Search for the cell housing the specified text and yield its [x, y] center coordinate. 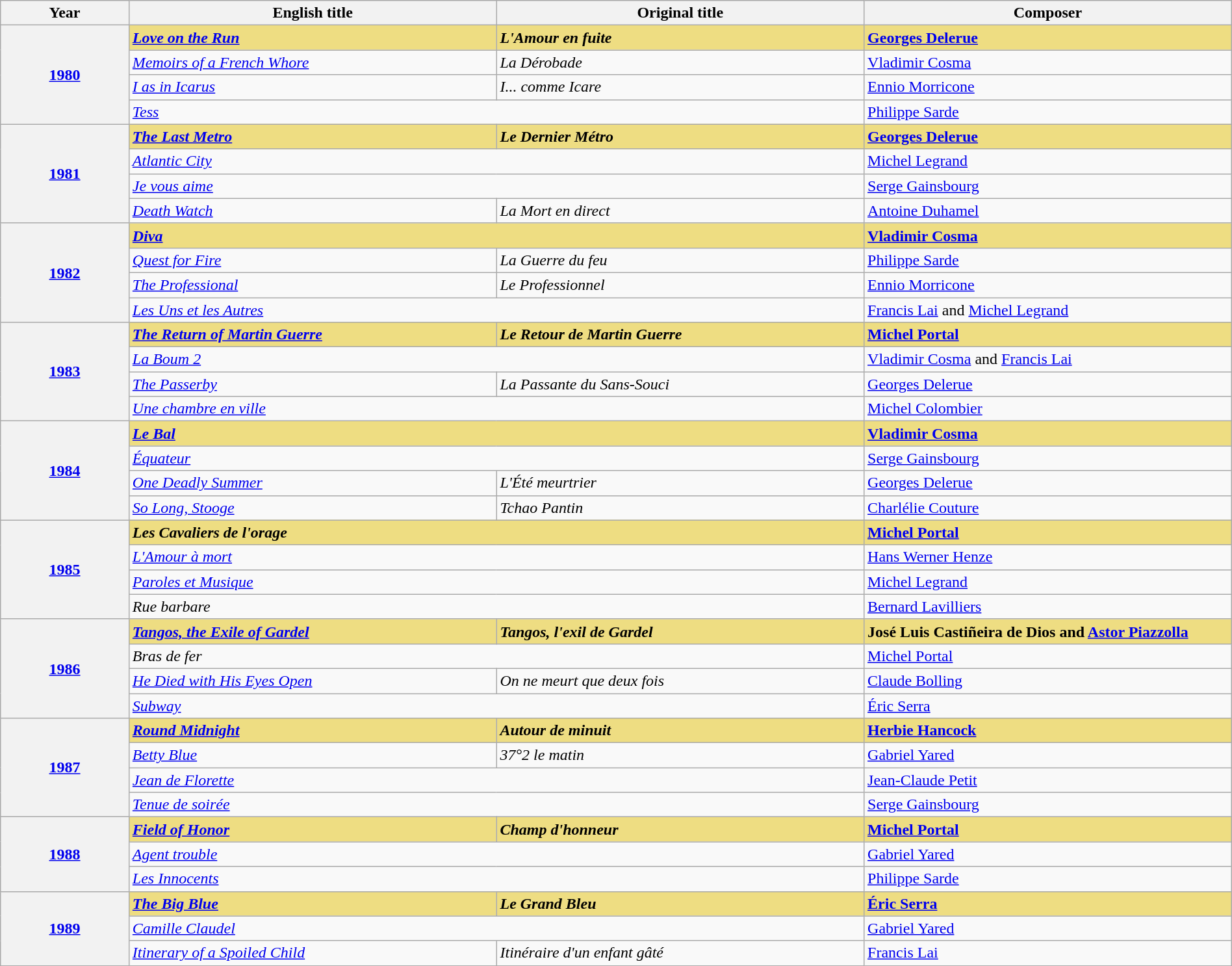
Field of Honor [313, 829]
Diva [496, 235]
The Professional [313, 285]
L'Amour à mort [496, 557]
Bernard Lavilliers [1048, 607]
1984 [65, 471]
L'Amour en fuite [680, 38]
1983 [65, 372]
Francis Lai and Michel Legrand [1048, 310]
The Last Metro [313, 137]
Year [65, 13]
Tchao Pantin [680, 508]
1982 [65, 272]
I as in Icarus [313, 87]
One Deadly Summer [313, 483]
Les Innocents [496, 879]
So Long, Stooge [313, 508]
Quest for Fire [313, 260]
Tangos, the Exile of Gardel [313, 631]
Itinerary of a Spoiled Child [313, 953]
1987 [65, 768]
Herbie Hancock [1048, 731]
Tenue de soirée [496, 805]
L'Été meurtrier [680, 483]
The Big Blue [313, 904]
Tess [496, 112]
La Dérobade [680, 62]
Les Uns et les Autres [496, 310]
Charlélie Couture [1048, 508]
Paroles et Musique [496, 582]
I... comme Icare [680, 87]
Michel Colombier [1048, 409]
1988 [65, 854]
On ne meurt que deux fois [680, 681]
Autour de minuit [680, 731]
1985 [65, 569]
Jean-Claude Petit [1048, 780]
The Passerby [313, 384]
1980 [65, 75]
37°2 le matin [680, 755]
Atlantic City [496, 161]
Antoine Duhamel [1048, 211]
Itinéraire d'un enfant gâté [680, 953]
Le Grand Bleu [680, 904]
Love on the Run [313, 38]
Claude Bolling [1048, 681]
Subway [496, 705]
Une chambre en ville [496, 409]
La Boum 2 [496, 359]
Le Professionnel [680, 285]
Le Retour de Martin Guerre [680, 335]
Agent trouble [496, 854]
1989 [65, 928]
Vladimir Cosma and Francis Lai [1048, 359]
Betty Blue [313, 755]
Camille Claudel [496, 928]
Tangos, l'exil de Gardel [680, 631]
Jean de Florette [496, 780]
The Return of Martin Guerre [313, 335]
He Died with His Eyes Open [313, 681]
Francis Lai [1048, 953]
Rue barbare [496, 607]
Memoirs of a French Whore [313, 62]
Champ d'honneur [680, 829]
Death Watch [313, 211]
La Passante du Sans-Souci [680, 384]
Le Bal [496, 434]
Le Dernier Métro [680, 137]
Composer [1048, 13]
Je vous aime [496, 186]
Équateur [496, 458]
English title [313, 13]
Les Cavaliers de l'orage [496, 532]
La Mort en direct [680, 211]
Round Midnight [313, 731]
José Luis Castiñeira de Dios and Astor Piazzolla [1048, 631]
La Guerre du feu [680, 260]
1986 [65, 668]
Original title [680, 13]
Bras de fer [496, 656]
1981 [65, 174]
Hans Werner Henze [1048, 557]
